Return [X, Y] of the center of cell containing provided text 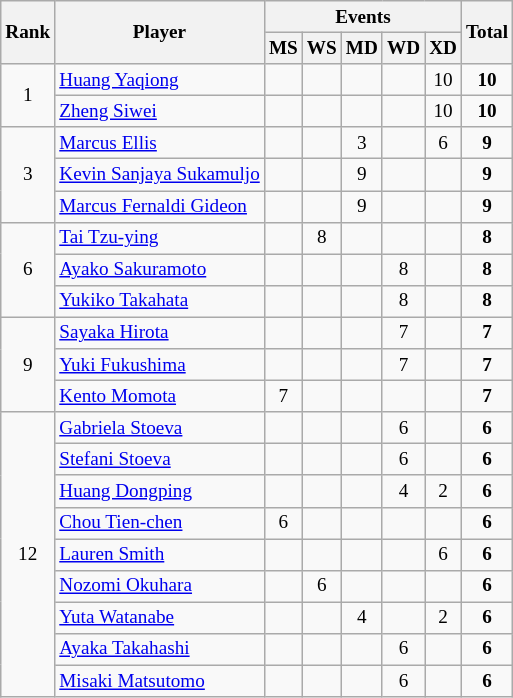
Huang Yaqiong [160, 80]
Kevin Sanjaya Sukamuljo [160, 175]
Zheng Siwei [160, 111]
XD [444, 48]
Misaki Matsutomo [160, 681]
Gabriela Stoeva [160, 428]
Kento Momota [160, 396]
Marcus Ellis [160, 143]
Nozomi Okuhara [160, 586]
12 [28, 554]
Events [362, 17]
Ayaka Takahashi [160, 649]
Marcus Fernaldi Gideon [160, 206]
Player [160, 32]
Huang Dongping [160, 491]
MD [362, 48]
Yuki Fukushima [160, 365]
Lauren Smith [160, 554]
Chou Tien-chen [160, 523]
Yukiko Takahata [160, 301]
MS [283, 48]
Sayaka Hirota [160, 333]
Ayako Sakuramoto [160, 270]
WS [322, 48]
Tai Tzu-ying [160, 238]
Stefani Stoeva [160, 460]
Rank [28, 32]
1 [28, 96]
Total [486, 32]
Yuta Watanabe [160, 618]
WD [403, 48]
